Determine the (x, y) coordinate at the center of the cell enclosing the given text.  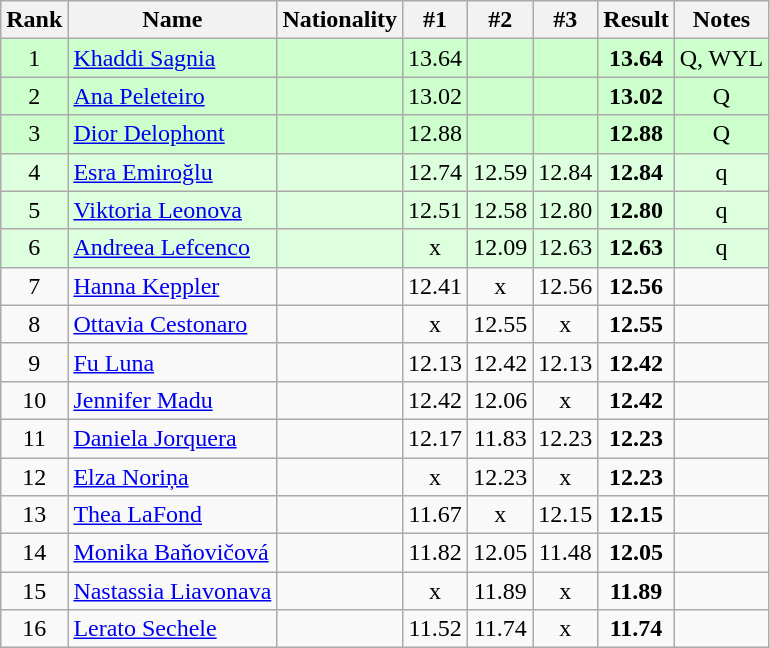
Elza Noriņa (172, 477)
Daniela Jorquera (172, 438)
Name (172, 20)
Thea LaFond (172, 515)
12.06 (500, 400)
12.51 (436, 210)
Rank (34, 20)
12.09 (500, 248)
4 (34, 172)
Dior Delophont (172, 134)
11.48 (566, 553)
#2 (500, 20)
14 (34, 553)
10 (34, 400)
12.41 (436, 286)
Fu Luna (172, 362)
11.52 (436, 629)
8 (34, 324)
Viktoria Leonova (172, 210)
12.59 (500, 172)
7 (34, 286)
Esra Emiroğlu (172, 172)
12.58 (500, 210)
13 (34, 515)
Nastassia Liavonava (172, 591)
#1 (436, 20)
11 (34, 438)
Lerato Sechele (172, 629)
5 (34, 210)
3 (34, 134)
12 (34, 477)
Ottavia Cestonaro (172, 324)
Nationality (340, 20)
Ana Peleteiro (172, 96)
12.74 (436, 172)
Jennifer Madu (172, 400)
9 (34, 362)
12.17 (436, 438)
Q, WYL (722, 58)
2 (34, 96)
16 (34, 629)
Notes (722, 20)
11.83 (500, 438)
6 (34, 248)
Andreea Lefcenco (172, 248)
Monika Baňovičová (172, 553)
1 (34, 58)
11.82 (436, 553)
15 (34, 591)
Result (636, 20)
11.67 (436, 515)
#3 (566, 20)
Hanna Keppler (172, 286)
Khaddi Sagnia (172, 58)
